Pinpoint the cell where the given text exists, returning its (x, y) midpoint coordinate. 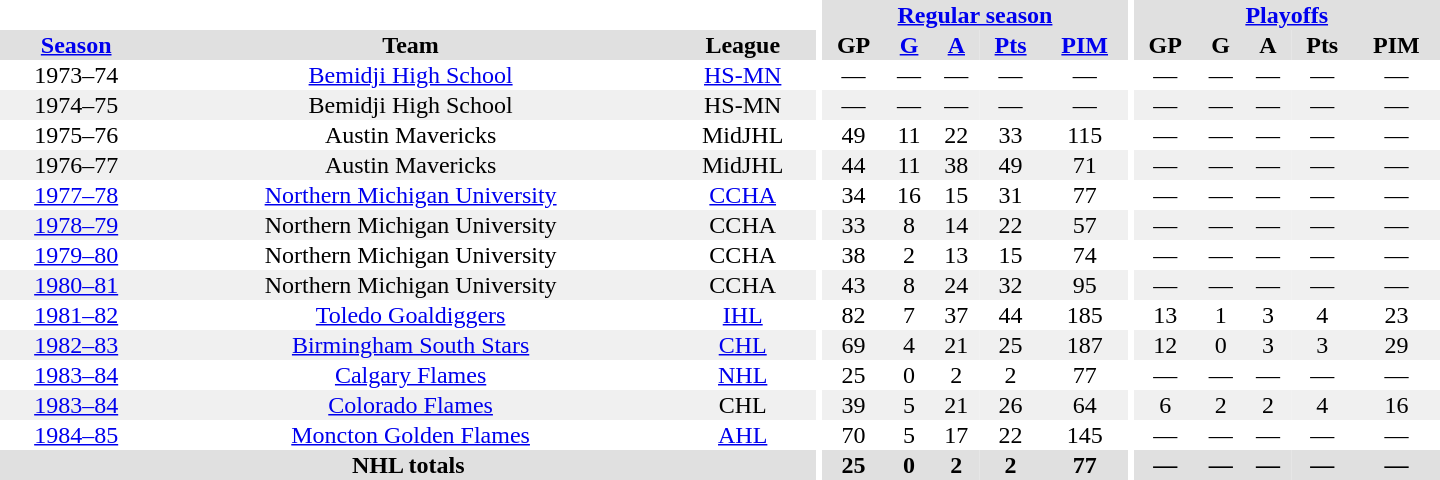
145 (1084, 435)
12 (1165, 345)
57 (1084, 225)
23 (1396, 315)
1984–85 (76, 435)
1978–79 (76, 225)
Toledo Goaldiggers (410, 315)
64 (1084, 405)
1982–83 (76, 345)
AHL (743, 435)
39 (854, 405)
1976–77 (76, 165)
1975–76 (76, 135)
1981–82 (76, 315)
Calgary Flames (410, 375)
115 (1084, 135)
7 (908, 315)
17 (956, 435)
24 (956, 285)
95 (1084, 285)
IHL (743, 315)
1 (1220, 315)
43 (854, 285)
Playoffs (1286, 15)
69 (854, 345)
82 (854, 315)
1974–75 (76, 105)
Season (76, 45)
74 (1084, 255)
NHL (743, 375)
70 (854, 435)
34 (854, 195)
1977–78 (76, 195)
31 (1010, 195)
1979–80 (76, 255)
29 (1396, 345)
26 (1010, 405)
1980–81 (76, 285)
37 (956, 315)
32 (1010, 285)
League (743, 45)
Birmingham South Stars (410, 345)
Team (410, 45)
187 (1084, 345)
6 (1165, 405)
Regular season (975, 15)
14 (956, 225)
Moncton Golden Flames (410, 435)
71 (1084, 165)
Colorado Flames (410, 405)
1973–74 (76, 75)
185 (1084, 315)
NHL totals (408, 465)
